Capture the cell that displays the provided text and extract its (x, y) central coordinate. 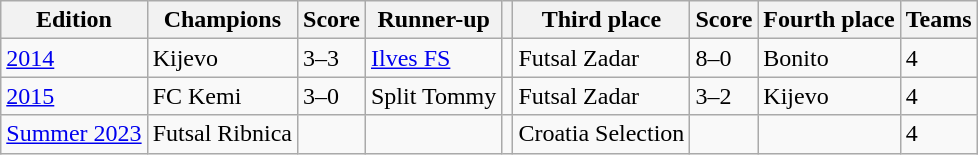
Third place (602, 20)
Split Tommy (433, 96)
FC Kemi (222, 96)
Edition (74, 20)
Runner-up (433, 20)
3–2 (724, 96)
Croatia Selection (602, 134)
Summer 2023 (74, 134)
Champions (222, 20)
Fourth place (829, 20)
Bonito (829, 58)
8–0 (724, 58)
Futsal Ribnica (222, 134)
Teams (938, 20)
2014 (74, 58)
3–3 (332, 58)
Ilves FS (433, 58)
2015 (74, 96)
3–0 (332, 96)
